Determine the (X, Y) coordinate at the center of the cell enclosing the given text.  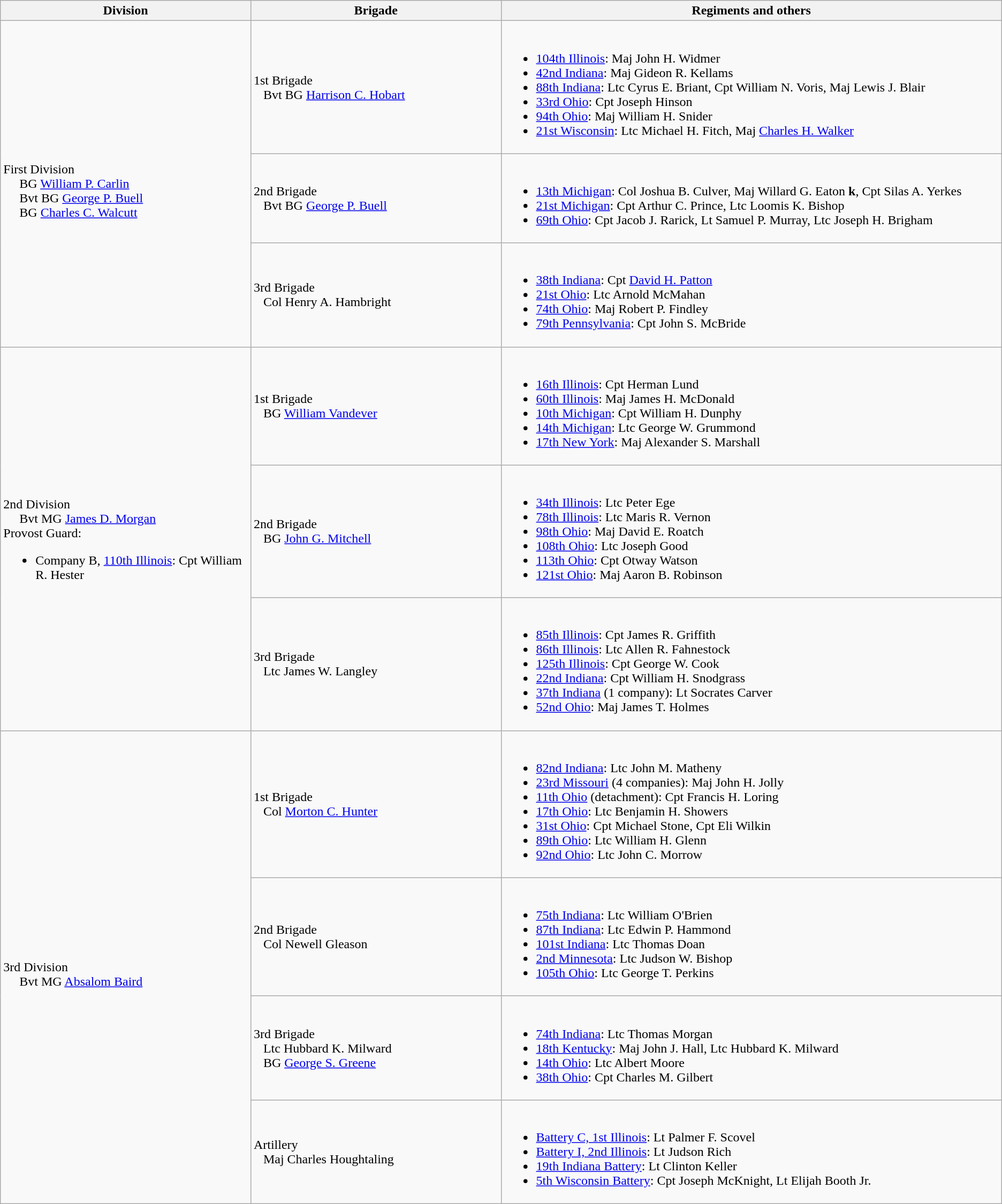
3rd Division Bvt MG Absalom Baird (126, 967)
2nd Brigade BG John G. Mitchell (376, 531)
Regiments and others (751, 11)
2nd Brigade Col Newell Gleason (376, 936)
1st Brigade BG William Vandever (376, 406)
3rd Brigade Ltc James W. Langley (376, 664)
2nd Brigade Bvt BG George P. Buell (376, 198)
38th Indiana: Cpt David H. Patton21st Ohio: Ltc Arnold McMahan74th Ohio: Maj Robert P. Findley79th Pennsylvania: Cpt John S. McBride (751, 295)
74th Indiana: Ltc Thomas Morgan18th Kentucky: Maj John J. Hall, Ltc Hubbard K. Milward14th Ohio: Ltc Albert Moore38th Ohio: Cpt Charles M. Gilbert (751, 1048)
Artillery Maj Charles Houghtaling (376, 1152)
1st Brigade Bvt BG Harrison C. Hobart (376, 87)
First Division BG William P. Carlin Bvt BG George P. Buell BG Charles C. Walcutt (126, 184)
1st Brigade Col Morton C. Hunter (376, 804)
3rd Brigade Col Henry A. Hambright (376, 295)
3rd Brigade Ltc Hubbard K. Milward BG George S. Greene (376, 1048)
Brigade (376, 11)
2nd Division Bvt MG James D. Morgan Provost Guard:Company B, 110th Illinois: Cpt William R. Hester (126, 538)
Division (126, 11)
